From the cell containing the given text, extract its center point as (X, Y) coordinate. 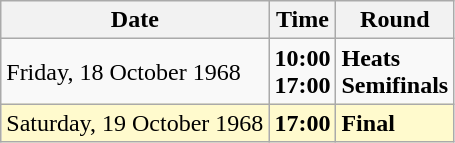
Time (302, 20)
Round (395, 20)
17:00 (302, 123)
Friday, 18 October 1968 (135, 72)
Saturday, 19 October 1968 (135, 123)
HeatsSemifinals (395, 72)
10:0017:00 (302, 72)
Final (395, 123)
Date (135, 20)
